From the cell containing the given text, extract its center point as [x, y] coordinate. 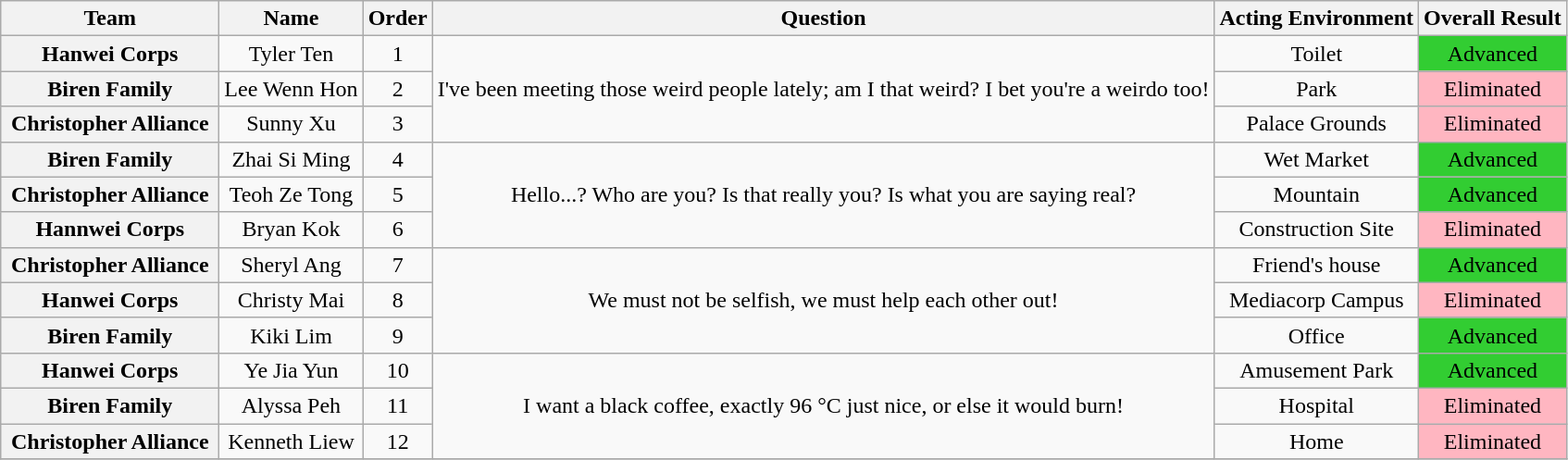
Park [1316, 89]
Hannwei Corps [110, 230]
Name [291, 19]
Alyssa Peh [291, 405]
Toilet [1316, 54]
Office [1316, 335]
Zhai Si Ming [291, 159]
Mountain [1316, 194]
Teoh Ze Tong [291, 194]
Acting Environment [1316, 19]
Lee Wenn Hon [291, 89]
11 [398, 405]
Question [824, 19]
Hospital [1316, 405]
Kiki Lim [291, 335]
8 [398, 300]
3 [398, 124]
Sunny Xu [291, 124]
Tyler Ten [291, 54]
Kenneth Liew [291, 441]
Friend's house [1316, 265]
5 [398, 194]
Wet Market [1316, 159]
Hello...? Who are you? Is that really you? Is what you are saying real? [824, 194]
Team [110, 19]
Christy Mai [291, 300]
I want a black coffee, exactly 96 °C just nice, or else it would burn! [824, 405]
Construction Site [1316, 230]
Bryan Kok [291, 230]
Ye Jia Yun [291, 370]
Sheryl Ang [291, 265]
Order [398, 19]
4 [398, 159]
Home [1316, 441]
2 [398, 89]
6 [398, 230]
Overall Result [1493, 19]
9 [398, 335]
1 [398, 54]
Amusement Park [1316, 370]
I've been meeting those weird people lately; am I that weird? I bet you're a weirdo too! [824, 89]
12 [398, 441]
Mediacorp Campus [1316, 300]
7 [398, 265]
Palace Grounds [1316, 124]
10 [398, 370]
We must not be selfish, we must help each other out! [824, 300]
